Pinpoint the cell where the given text exists, returning its [x, y] midpoint coordinate. 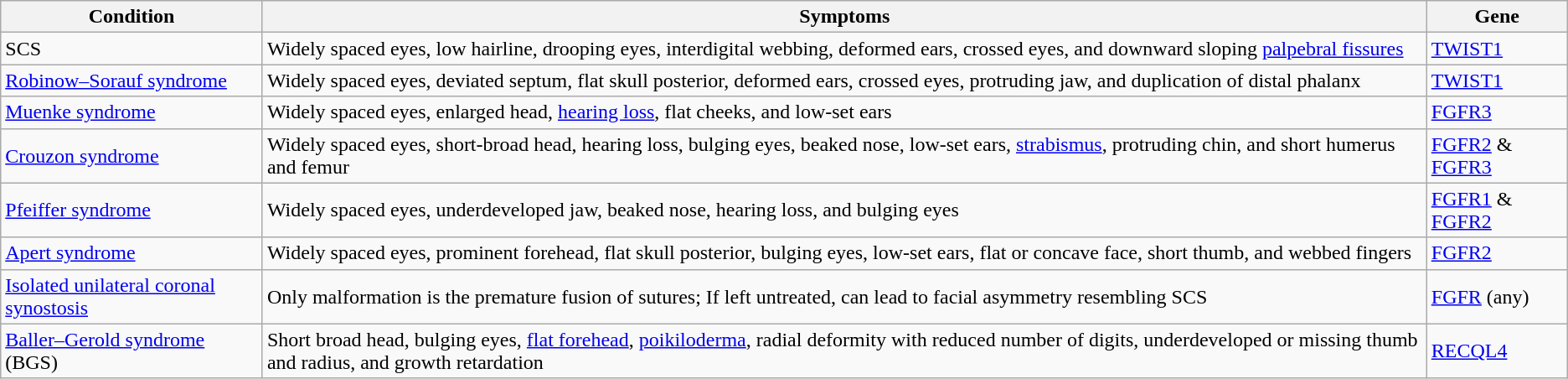
Pfeiffer syndrome [132, 210]
Only malformation is the premature fusion of sutures; If left untreated, can lead to facial asymmetry resembling SCS [844, 297]
FGFR3 [1497, 112]
RECQL4 [1497, 350]
FGFR (any) [1497, 297]
FGFR1 & FGFR2 [1497, 210]
Widely spaced eyes, low hairline, drooping eyes, interdigital webbing, deformed ears, crossed eyes, and downward sloping palpebral fissures [844, 49]
Robinow–Sorauf syndrome [132, 80]
Widely spaced eyes, underdeveloped jaw, beaked nose, hearing loss, and bulging eyes [844, 210]
Condition [132, 17]
SCS [132, 49]
Symptoms [844, 17]
Widely spaced eyes, prominent forehead, flat skull posterior, bulging eyes, low-set ears, flat or concave face, short thumb, and webbed fingers [844, 253]
Widely spaced eyes, enlarged head, hearing loss, flat cheeks, and low-set ears [844, 112]
Apert syndrome [132, 253]
Widely spaced eyes, deviated septum, flat skull posterior, deformed ears, crossed eyes, protruding jaw, and duplication of distal phalanx [844, 80]
Isolated unilateral coronal synostosis [132, 297]
Widely spaced eyes, short-broad head, hearing loss, bulging eyes, beaked nose, low-set ears, strabismus, protruding chin, and short humerus and femur [844, 156]
Muenke syndrome [132, 112]
Gene [1497, 17]
Baller–Gerold syndrome (BGS) [132, 350]
Crouzon syndrome [132, 156]
FGFR2 [1497, 253]
FGFR2 & FGFR3 [1497, 156]
